From the cell containing the given text, extract its center point as (X, Y) coordinate. 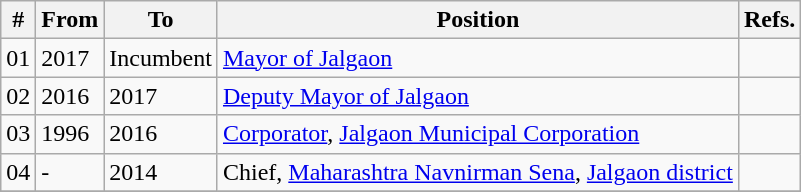
# (18, 20)
Corporator, Jalgaon Municipal Corporation (478, 134)
1996 (70, 134)
Incumbent (161, 58)
- (70, 172)
Refs. (769, 20)
To (161, 20)
Chief, Maharashtra Navnirman Sena, Jalgaon district (478, 172)
From (70, 20)
Position (478, 20)
03 (18, 134)
01 (18, 58)
Mayor of Jalgaon (478, 58)
04 (18, 172)
2014 (161, 172)
Deputy Mayor of Jalgaon (478, 96)
02 (18, 96)
